Provide the (x, y) coordinate of the cell's center where the given text is located.  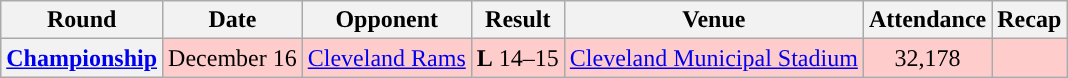
Round (82, 20)
Opponent (386, 20)
Championship (82, 58)
Cleveland Municipal Stadium (714, 58)
Date (233, 20)
L 14–15 (518, 58)
Result (518, 20)
Recap (1030, 20)
32,178 (927, 58)
Cleveland Rams (386, 58)
Attendance (927, 20)
Venue (714, 20)
December 16 (233, 58)
